Extract the [X, Y] coordinate from the center of the cell holding the provided text.  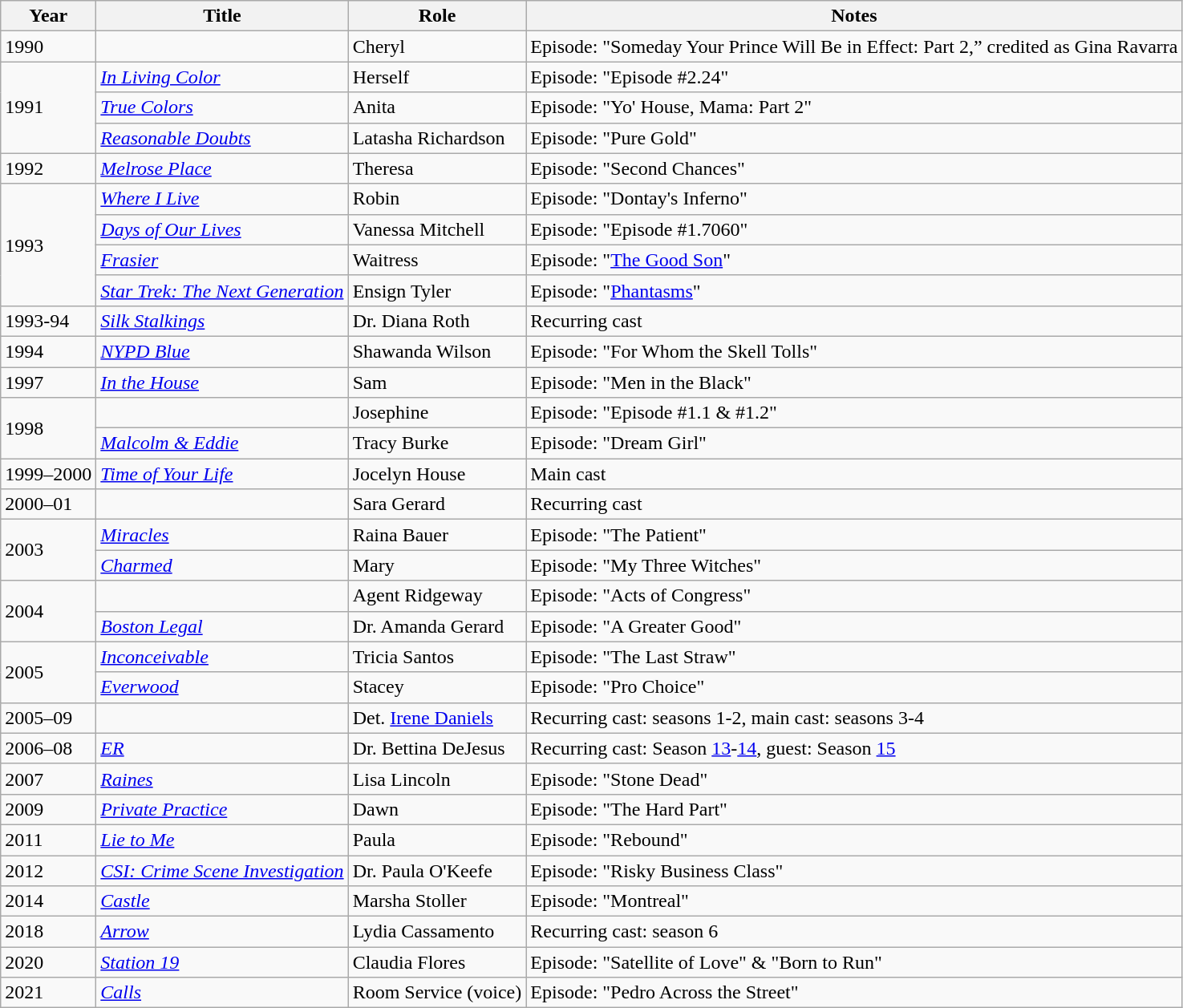
Notes [854, 16]
Melrose Place [222, 168]
Episode: "Men in the Black" [854, 383]
Station 19 [222, 962]
Jocelyn House [437, 474]
Arrow [222, 932]
Herself [437, 77]
Latasha Richardson [437, 138]
Title [222, 16]
1990 [48, 47]
Dr. Paula O'Keefe [437, 870]
Episode: "Pure Gold" [854, 138]
Miracles [222, 535]
Recurring cast: seasons 1-2, main cast: seasons 3-4 [854, 718]
In Living Color [222, 77]
1993-94 [48, 321]
Frasier [222, 260]
2012 [48, 870]
Dr. Diana Roth [437, 321]
2014 [48, 901]
Recurring cast: Season 13-14, guest: Season 15 [854, 748]
Episode: "Pedro Across the Street" [854, 993]
2009 [48, 809]
1994 [48, 351]
Malcolm & Eddie [222, 443]
Agent Ridgeway [437, 596]
Where I Live [222, 199]
Raina Bauer [437, 535]
Episode: "Phantasms" [854, 290]
1997 [48, 383]
Year [48, 16]
Josephine [437, 413]
Episode: "My Three Witches" [854, 565]
Cheryl [437, 47]
Sara Gerard [437, 504]
2003 [48, 550]
Ensign Tyler [437, 290]
Episode: "Episode #1.7060" [854, 229]
Episode: "The Good Son" [854, 260]
Inconceivable [222, 657]
Raines [222, 779]
Episode: "A Greater Good" [854, 626]
Room Service (voice) [437, 993]
Claudia Flores [437, 962]
2006–08 [48, 748]
1999–2000 [48, 474]
NYPD Blue [222, 351]
Episode: "The Hard Part" [854, 809]
Recurring cast: season 6 [854, 932]
Det. Irene Daniels [437, 718]
Main cast [854, 474]
1993 [48, 245]
Vanessa Mitchell [437, 229]
Boston Legal [222, 626]
Episode: "Satellite of Love" & "Born to Run" [854, 962]
2018 [48, 932]
Days of Our Lives [222, 229]
Episode: "Second Chances" [854, 168]
Tracy Burke [437, 443]
Episode: "For Whom the Skell Tolls" [854, 351]
True Colors [222, 107]
Tricia Santos [437, 657]
Shawanda Wilson [437, 351]
Dr. Bettina DeJesus [437, 748]
2020 [48, 962]
Dr. Amanda Gerard [437, 626]
Episode: "Pro Choice" [854, 687]
ER [222, 748]
Dawn [437, 809]
Paula [437, 840]
Episode: "Risky Business Class" [854, 870]
Episode: "Acts of Congress" [854, 596]
2004 [48, 611]
Silk Stalkings [222, 321]
Episode: "Stone Dead" [854, 779]
Episode: "Episode #2.24" [854, 77]
Anita [437, 107]
2011 [48, 840]
Star Trek: The Next Generation [222, 290]
Castle [222, 901]
Everwood [222, 687]
Charmed [222, 565]
Calls [222, 993]
Marsha Stoller [437, 901]
Episode: "Someday Your Prince Will Be in Effect: Part 2,” credited as Gina Ravarra [854, 47]
Reasonable Doubts [222, 138]
2021 [48, 993]
Private Practice [222, 809]
Role [437, 16]
2005 [48, 672]
In the House [222, 383]
Episode: "Episode #1.1 & #1.2" [854, 413]
Episode: "Dream Girl" [854, 443]
1998 [48, 428]
Episode: "Dontay's Inferno" [854, 199]
Time of Your Life [222, 474]
Stacey [437, 687]
Lie to Me [222, 840]
Episode: "Yo' House, Mama: Part 2" [854, 107]
CSI: Crime Scene Investigation [222, 870]
Sam [437, 383]
1992 [48, 168]
Episode: "Rebound" [854, 840]
2007 [48, 779]
Robin [437, 199]
Theresa [437, 168]
Lydia Cassamento [437, 932]
1991 [48, 107]
2005–09 [48, 718]
Mary [437, 565]
Episode: "The Patient" [854, 535]
Episode: "Montreal" [854, 901]
Episode: "The Last Straw" [854, 657]
Lisa Lincoln [437, 779]
2000–01 [48, 504]
Waitress [437, 260]
